Scan for the cell matching the given text and deliver its (x, y) coordinate at center. 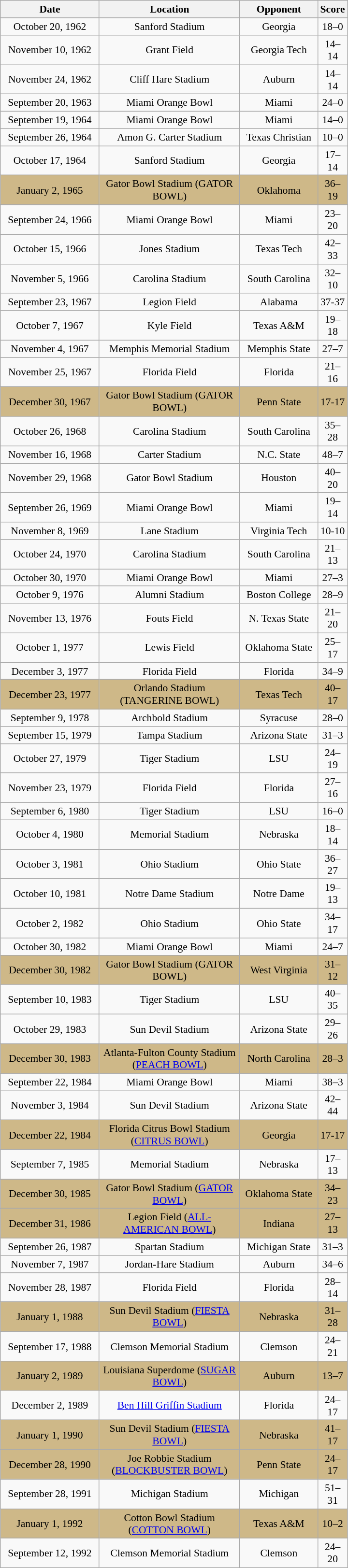
Fouts Field (169, 618)
September 12, 1992 (50, 1553)
September 17, 1988 (50, 1346)
Jones Stadium (169, 249)
Grant Field (169, 50)
48–7 (333, 455)
16–0 (333, 811)
Lewis Field (169, 647)
24–19 (333, 758)
Amon G. Carter Stadium (169, 137)
October 17, 1964 (50, 160)
December 2, 1989 (50, 1406)
November 7, 1987 (50, 1264)
19–14 (333, 507)
Joe Robbie Stadium (BLOCKBUSTER BOWL) (169, 1465)
27–3 (333, 578)
Lane Stadium (169, 531)
Archbold Stadium (169, 718)
September 23, 1967 (50, 302)
18–0 (333, 27)
October 10, 1981 (50, 894)
November 24, 1962 (50, 79)
Tampa Stadium (169, 735)
28–14 (333, 1287)
December 30, 1982 (50, 970)
Texas Christian (278, 137)
Michigan Stadium (169, 1494)
October 27, 1979 (50, 758)
Gator Bowl Stadium (169, 478)
25–17 (333, 647)
January 1, 1988 (50, 1317)
21–13 (333, 555)
October 4, 1980 (50, 835)
December 31, 1986 (50, 1223)
October 30, 1970 (50, 578)
November 10, 1962 (50, 50)
Ben Hill Griffin Stadium (169, 1406)
December 30, 1967 (50, 402)
September 26, 1987 (50, 1247)
N. Texas State (278, 618)
November 23, 1979 (50, 787)
Indiana (278, 1223)
13–7 (333, 1376)
37-37 (333, 302)
October 20, 1962 (50, 27)
September 22, 1984 (50, 1082)
Syracuse (278, 718)
Memphis Memorial Stadium (169, 349)
Louisiana Superdome (SUGAR BOWL) (169, 1376)
10–2 (333, 1524)
October 30, 1982 (50, 947)
September 26, 1964 (50, 137)
27–13 (333, 1223)
Kyle Field (169, 326)
September 19, 1964 (50, 120)
October 24, 1970 (50, 555)
34–6 (333, 1264)
42–33 (333, 249)
28–0 (333, 718)
Oklahoma (278, 190)
Virginia Tech (278, 531)
October 2, 1982 (50, 923)
Opponent (278, 9)
Legion Field (ALL-AMERICAN BOWL) (169, 1223)
35–28 (333, 431)
October 7, 1967 (50, 326)
Memphis State (278, 349)
40–20 (333, 478)
28–3 (333, 1059)
40–17 (333, 695)
Cliff Hare Stadium (169, 79)
31–12 (333, 970)
Orlando Stadium (TANGERINE BOWL) (169, 695)
Jordan-Hare Stadium (169, 1264)
36–27 (333, 864)
41–17 (333, 1435)
October 26, 1968 (50, 431)
September 6, 1980 (50, 811)
January 1, 1990 (50, 1435)
32–10 (333, 278)
42–44 (333, 1105)
28–9 (333, 595)
December 30, 1985 (50, 1194)
December 28, 1990 (50, 1465)
51–31 (333, 1494)
Location (169, 9)
October 15, 1966 (50, 249)
Michigan State (278, 1247)
November 16, 1968 (50, 455)
N.C. State (278, 455)
14–0 (333, 120)
24–0 (333, 103)
November 13, 1976 (50, 618)
November 29, 1968 (50, 478)
December 23, 1977 (50, 695)
Alabama (278, 302)
17–14 (333, 160)
23–20 (333, 219)
October 9, 1976 (50, 595)
September 28, 1991 (50, 1494)
September 20, 1963 (50, 103)
November 8, 1969 (50, 531)
December 30, 1983 (50, 1059)
36–19 (333, 190)
Notre Dame (278, 894)
31–28 (333, 1317)
27–16 (333, 787)
34–23 (333, 1194)
Florida Citrus Bowl Stadium (CITRUS BOWL) (169, 1134)
24–20 (333, 1553)
Notre Dame Stadium (169, 894)
Score (333, 9)
October 3, 1981 (50, 864)
29–26 (333, 1029)
November 4, 1967 (50, 349)
September 9, 1978 (50, 718)
17–13 (333, 1164)
40–35 (333, 999)
West Virginia (278, 970)
18–14 (333, 835)
October 29, 1983 (50, 1029)
January 2, 1989 (50, 1376)
November 5, 1966 (50, 278)
November 28, 1987 (50, 1287)
Carter Stadium (169, 455)
21–16 (333, 372)
September 7, 1985 (50, 1164)
34–17 (333, 923)
November 25, 1967 (50, 372)
Date (50, 9)
Cotton Bowl Stadium (COTTON BOWL) (169, 1524)
December 22, 1984 (50, 1134)
Georgia Tech (278, 50)
September 10, 1983 (50, 999)
January 2, 1965 (50, 190)
21–20 (333, 618)
September 24, 1966 (50, 219)
Michigan (278, 1494)
Spartan Stadium (169, 1247)
January 1, 1992 (50, 1524)
24–7 (333, 947)
27–7 (333, 349)
19–13 (333, 894)
10–0 (333, 137)
24–21 (333, 1346)
Legion Field (169, 302)
Boston College (278, 595)
Alumni Stadium (169, 595)
Atlanta-Fulton County Stadium (PEACH BOWL) (169, 1059)
North Carolina (278, 1059)
38–3 (333, 1082)
34–9 (333, 671)
October 1, 1977 (50, 647)
December 3, 1977 (50, 671)
19–18 (333, 326)
September 15, 1979 (50, 735)
September 26, 1969 (50, 507)
November 3, 1984 (50, 1105)
10-10 (333, 531)
Houston (278, 478)
